Return (X, Y) of the center of cell containing provided text 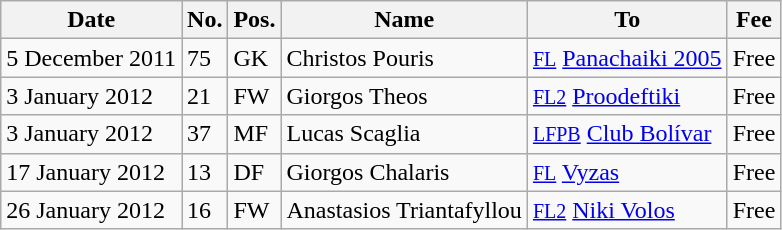
Pos. (254, 20)
Date (92, 20)
Giorgos Chalaris (404, 172)
FL2 Niki Volos (627, 210)
FL2 Proodeftiki (627, 96)
16 (205, 210)
MF (254, 134)
Anastasios Triantafyllou (404, 210)
5 December 2011 (92, 58)
21 (205, 96)
To (627, 20)
26 January 2012 (92, 210)
13 (205, 172)
GK (254, 58)
Giorgos Theos (404, 96)
FL Panachaiki 2005 (627, 58)
LFPB Club Bolívar (627, 134)
37 (205, 134)
Lucas Scaglia (404, 134)
DF (254, 172)
FL Vyzas (627, 172)
Name (404, 20)
No. (205, 20)
75 (205, 58)
Christos Pouris (404, 58)
17 January 2012 (92, 172)
Fee (754, 20)
